Output the [x, y] coordinate of the center of the cell containing the given text.  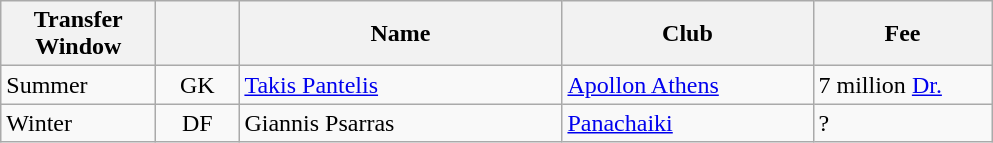
Winter [78, 123]
Fee [902, 34]
Panachaiki [688, 123]
Takis Pantelis [400, 85]
Apollon Athens [688, 85]
DF [198, 123]
Club [688, 34]
GK [198, 85]
Transfer Window [78, 34]
Giannis Psarras [400, 123]
? [902, 123]
Summer [78, 85]
7 million Dr. [902, 85]
Name [400, 34]
